From the cell containing the given text, extract its center point as [x, y] coordinate. 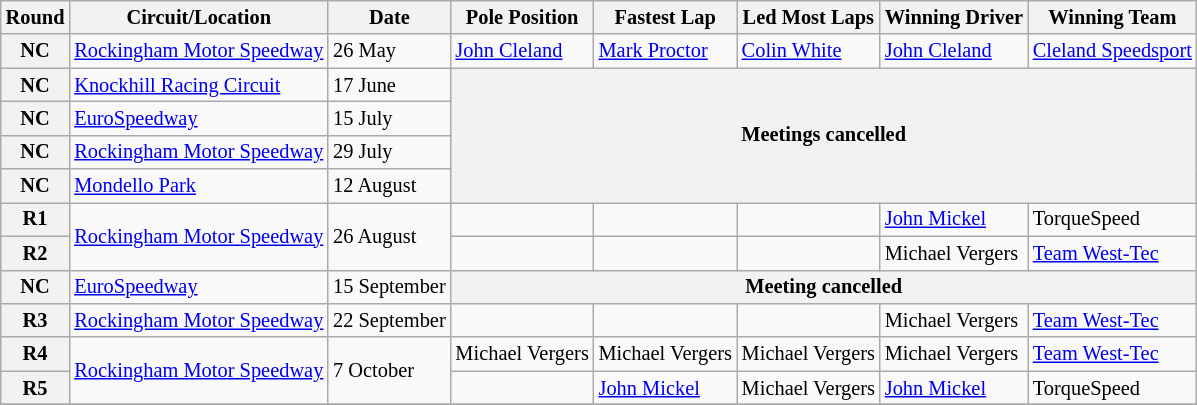
Cleland Speedsport [1112, 51]
Round [36, 17]
Knockhill Racing Circuit [198, 85]
R5 [36, 388]
26 August [389, 236]
12 August [389, 186]
17 June [389, 85]
Mondello Park [198, 186]
Fastest Lap [666, 17]
Meetings cancelled [824, 136]
Winning Driver [954, 17]
7 October [389, 370]
15 July [389, 118]
15 September [389, 287]
R4 [36, 354]
Colin White [808, 51]
R3 [36, 320]
Date [389, 17]
29 July [389, 152]
Mark Proctor [666, 51]
R1 [36, 219]
Pole Position [522, 17]
Led Most Laps [808, 17]
26 May [389, 51]
22 September [389, 320]
R2 [36, 253]
Winning Team [1112, 17]
Circuit/Location [198, 17]
Meeting cancelled [824, 287]
